Capture the cell that displays the provided text and extract its (X, Y) central coordinate. 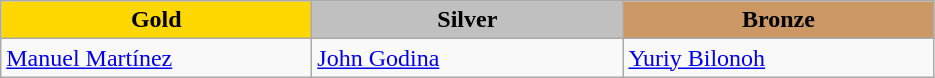
Silver (468, 20)
John Godina (468, 58)
Yuriy Bilonoh (778, 58)
Manuel Martínez (156, 58)
Gold (156, 20)
Bronze (778, 20)
